Pinpoint the cell where the given text exists, returning its (X, Y) midpoint coordinate. 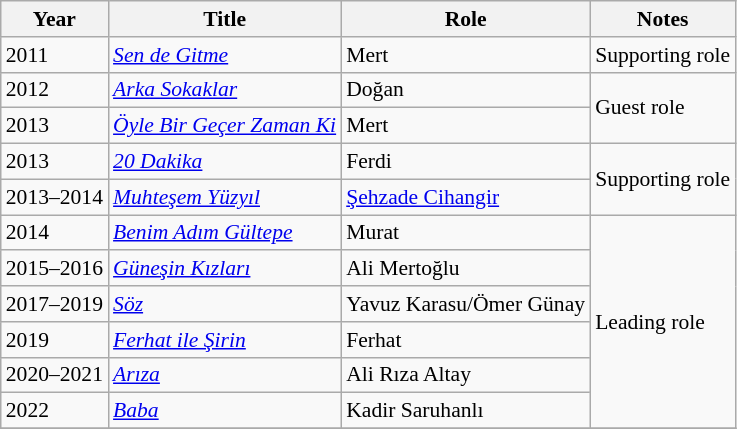
Ferhat (466, 340)
2022 (54, 411)
Söz (224, 304)
Şehzade Cihangir (466, 197)
Ali Mertoğlu (466, 269)
Arka Sokaklar (224, 90)
Murat (466, 233)
Title (224, 19)
2012 (54, 90)
Ali Rıza Altay (466, 375)
Baba (224, 411)
Muhteşem Yüzyıl (224, 197)
Role (466, 19)
Notes (662, 19)
2019 (54, 340)
Yavuz Karasu/Ömer Günay (466, 304)
Ferhat ile Şirin (224, 340)
2020–2021 (54, 375)
Öyle Bir Geçer Zaman Ki (224, 126)
Doğan (466, 90)
Leading role (662, 322)
2017–2019 (54, 304)
Arıza (224, 375)
Year (54, 19)
Sen de Gitme (224, 55)
2011 (54, 55)
2014 (54, 233)
2013–2014 (54, 197)
Güneşin Kızları (224, 269)
2015–2016 (54, 269)
Ferdi (466, 162)
20 Dakika (224, 162)
Benim Adım Gültepe (224, 233)
Kadir Saruhanlı (466, 411)
Guest role (662, 108)
